Pinpoint the cell where the given text exists, returning its [x, y] midpoint coordinate. 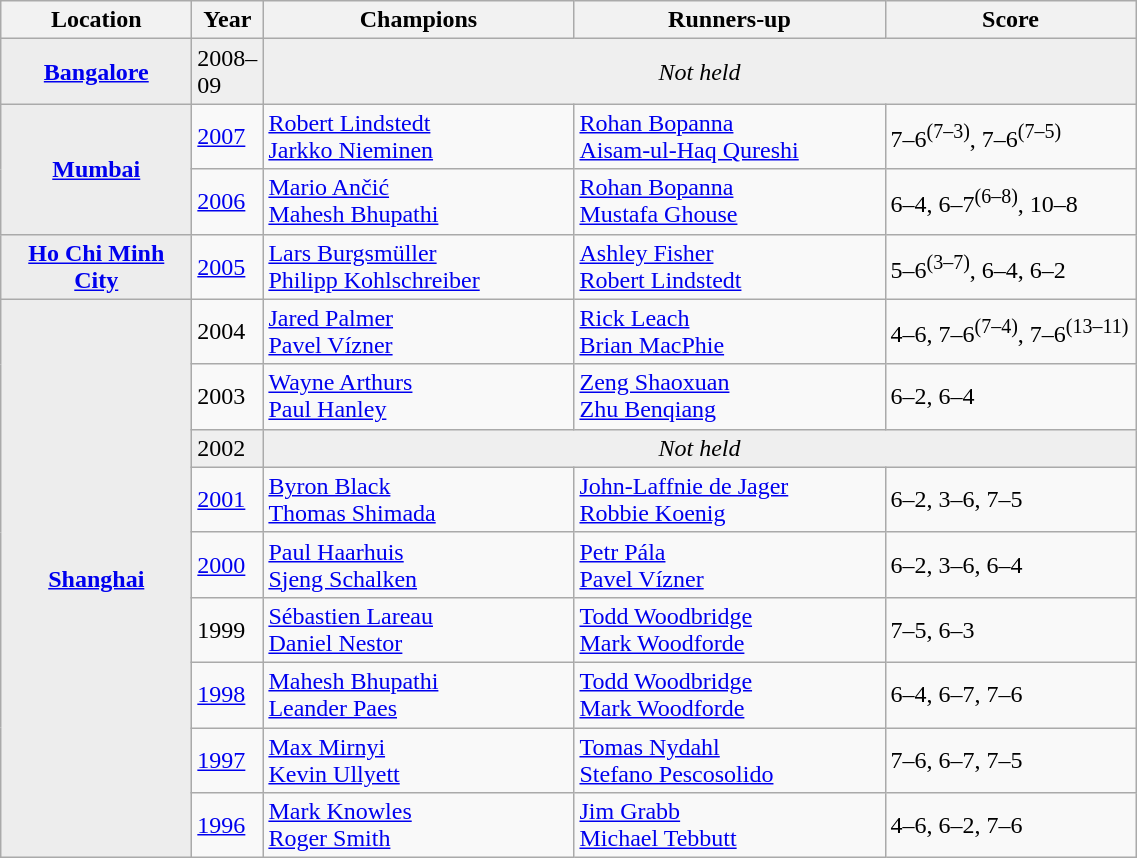
2004 [228, 332]
2006 [228, 202]
Rohan Bopanna Aisam-ul-Haq Qureshi [730, 136]
Jim Grabb Michael Tebbutt [730, 826]
Shanghai [96, 578]
6–4, 6–7(6–8), 10–8 [1010, 202]
1997 [228, 760]
6–2, 3–6, 7–5 [1010, 500]
1996 [228, 826]
2001 [228, 500]
2005 [228, 266]
7–5, 6–3 [1010, 630]
7–6(7–3), 7–6(7–5) [1010, 136]
Lars Burgsmüller Philipp Kohlschreiber [418, 266]
Mario Ančić Mahesh Bhupathi [418, 202]
Bangalore [96, 72]
7–6, 6–7, 7–5 [1010, 760]
1998 [228, 694]
2008–09 [228, 72]
Mumbai [96, 169]
2002 [228, 448]
Mahesh Bhupathi Leander Paes [418, 694]
Champions [418, 20]
4–6, 6–2, 7–6 [1010, 826]
6–4, 6–7, 7–6 [1010, 694]
Byron Black Thomas Shimada [418, 500]
Ho Chi Minh City [96, 266]
Petr Pála Pavel Vízner [730, 564]
4–6, 7–6(7–4), 7–6(13–11) [1010, 332]
Jared Palmer Pavel Vízner [418, 332]
Runners-up [730, 20]
Ashley Fisher Robert Lindstedt [730, 266]
John-Laffnie de Jager Robbie Koenig [730, 500]
6–2, 3–6, 6–4 [1010, 564]
Rick Leach Brian MacPhie [730, 332]
Paul Haarhuis Sjeng Schalken [418, 564]
Score [1010, 20]
2003 [228, 396]
6–2, 6–4 [1010, 396]
Wayne Arthurs Paul Hanley [418, 396]
Tomas Nydahl Stefano Pescosolido [730, 760]
Sébastien Lareau Daniel Nestor [418, 630]
Mark Knowles Roger Smith [418, 826]
Zeng Shaoxuan Zhu Benqiang [730, 396]
5–6(3–7), 6–4, 6–2 [1010, 266]
Year [228, 20]
2000 [228, 564]
Location [96, 20]
1999 [228, 630]
Robert Lindstedt Jarkko Nieminen [418, 136]
2007 [228, 136]
Max Mirnyi Kevin Ullyett [418, 760]
Rohan Bopanna Mustafa Ghouse [730, 202]
